Provide the [X, Y] coordinate of the cell's center where the given text is located.  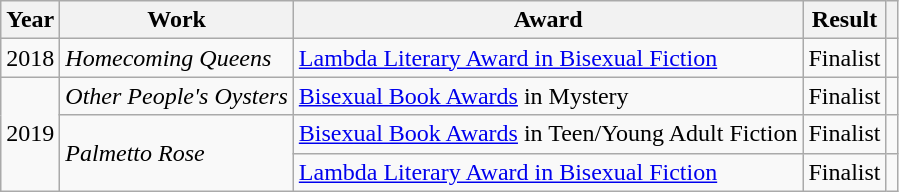
Year [30, 20]
Bisexual Book Awards in Teen/Young Adult Fiction [548, 134]
Award [548, 20]
Bisexual Book Awards in Mystery [548, 96]
Homecoming Queens [176, 58]
2019 [30, 134]
2018 [30, 58]
Result [844, 20]
Palmetto Rose [176, 153]
Work [176, 20]
Other People's Oysters [176, 96]
